Detect which cell encompasses the target text, then output its (X, Y) center coordinate. 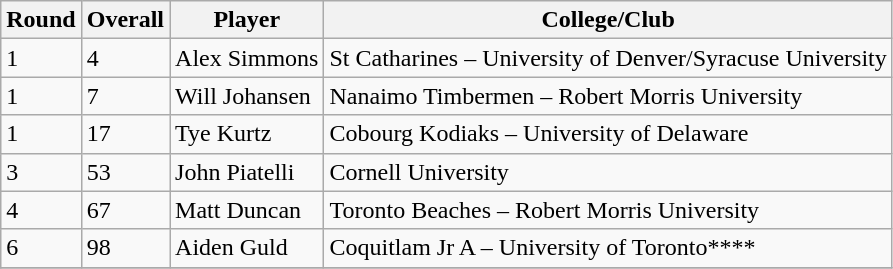
Cobourg Kodiaks – University of Delaware (608, 134)
Overall (125, 20)
67 (125, 210)
Will Johansen (247, 96)
College/Club (608, 20)
Nanaimo Timbermen – Robert Morris University (608, 96)
3 (41, 172)
Cornell University (608, 172)
St Catharines – University of Denver/Syracuse University (608, 58)
Tye Kurtz (247, 134)
53 (125, 172)
17 (125, 134)
Round (41, 20)
7 (125, 96)
Matt Duncan (247, 210)
Coquitlam Jr A – University of Toronto**** (608, 248)
Alex Simmons (247, 58)
Aiden Guld (247, 248)
6 (41, 248)
Toronto Beaches – Robert Morris University (608, 210)
98 (125, 248)
Player (247, 20)
John Piatelli (247, 172)
